Output the [X, Y] coordinate of the center of the cell containing the given text.  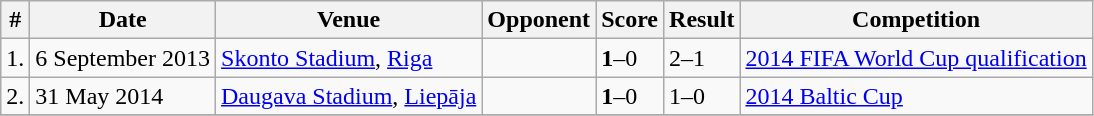
Score [630, 20]
Opponent [539, 20]
Venue [349, 20]
Daugava Stadium, Liepāja [349, 96]
2014 FIFA World Cup qualification [916, 58]
2. [16, 96]
Result [702, 20]
31 May 2014 [123, 96]
2–1 [702, 58]
Date [123, 20]
1. [16, 58]
Skonto Stadium, Riga [349, 58]
Competition [916, 20]
6 September 2013 [123, 58]
# [16, 20]
2014 Baltic Cup [916, 96]
